Identify which cell holds the provided text, then report its [x, y] central coordinate. 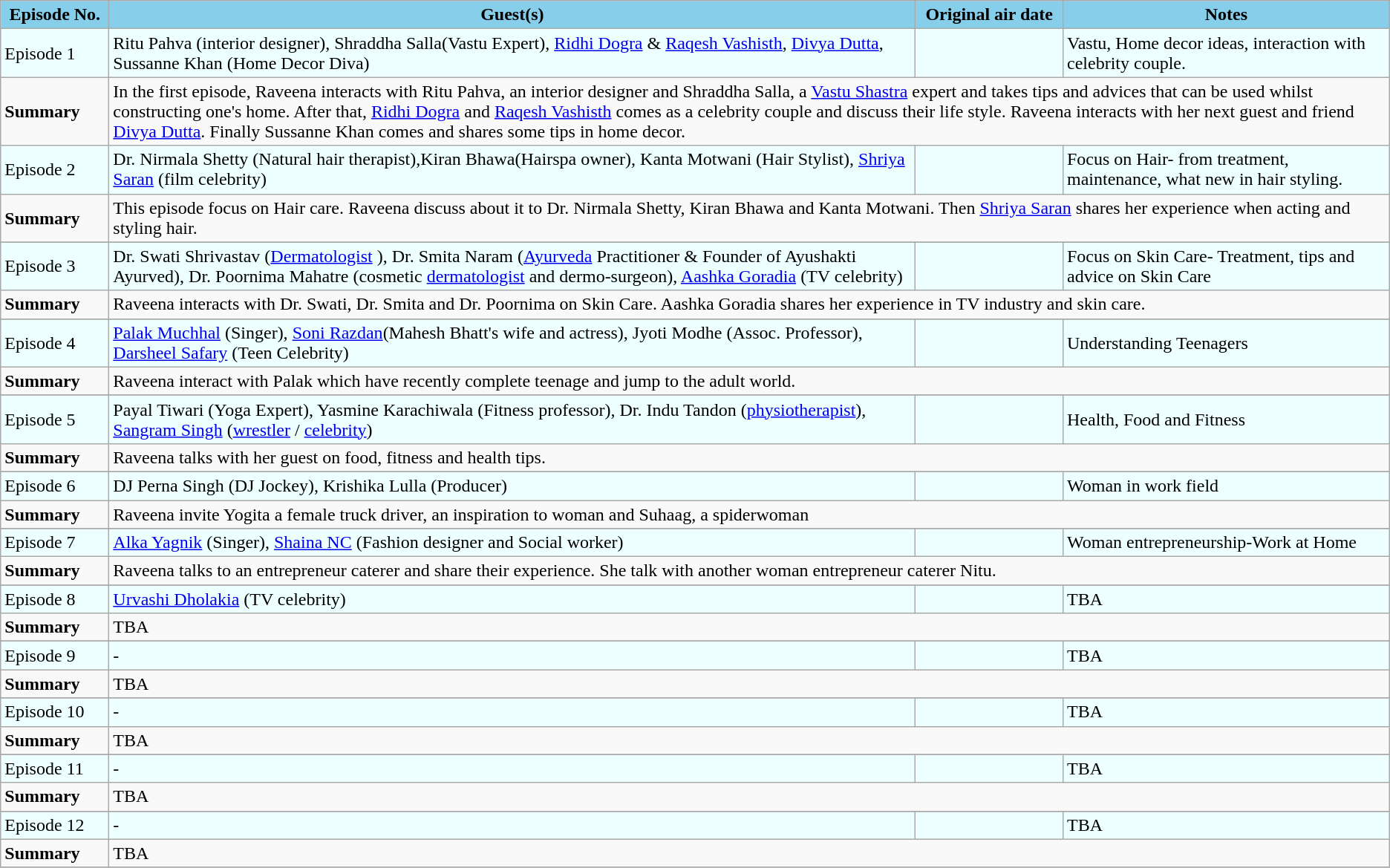
Episode 2 [55, 169]
Payal Tiwari (Yoga Expert), Yasmine Karachiwala (Fitness professor), Dr. Indu Tandon (physiotherapist), Sangram Singh (wrestler / celebrity) [512, 419]
Alka Yagnik (Singer), Shaina NC (Fashion designer and Social worker) [512, 543]
Raveena interact with Palak which have recently complete teenage and jump to the adult world. [749, 381]
Notes [1226, 15]
Episode 4 [55, 343]
Raveena interacts with Dr. Swati, Dr. Smita and Dr. Poornima on Skin Care. Aashka Goradia shares her experience in TV industry and skin care. [749, 304]
Raveena talks with her guest on food, fitness and health tips. [749, 457]
Woman entrepreneurship-Work at Home [1226, 543]
Episode 1 [55, 53]
Woman in work field [1226, 486]
Raveena invite Yogita a female truck driver, an inspiration to woman and Suhaag, a spiderwoman [749, 515]
Episode 5 [55, 419]
Understanding Teenagers [1226, 343]
Episode 11 [55, 769]
Episode 8 [55, 599]
Raveena talks to an entrepreneur caterer and share their experience. She talk with another woman entrepreneur caterer Nitu. [749, 571]
Episode 12 [55, 825]
Dr. Nirmala Shetty (Natural hair therapist),Kiran Bhawa(Hairspa owner), Kanta Motwani (Hair Stylist), Shriya Saran (film celebrity) [512, 169]
Episode 3 [55, 266]
Health, Food and Fitness [1226, 419]
Palak Muchhal (Singer), Soni Razdan(Mahesh Bhatt's wife and actress), Jyoti Modhe (Assoc. Professor), Darsheel Safary (Teen Celebrity) [512, 343]
Episode 6 [55, 486]
Guest(s) [512, 15]
Original air date [989, 15]
Episode 7 [55, 543]
Episode 9 [55, 656]
Episode 10 [55, 712]
Ritu Pahva (interior designer), Shraddha Salla(Vastu Expert), Ridhi Dogra & Raqesh Vashisth, Divya Dutta, Sussanne Khan (Home Decor Diva) [512, 53]
DJ Perna Singh (DJ Jockey), Krishika Lulla (Producer) [512, 486]
Vastu, Home decor ideas, interaction with celebrity couple. [1226, 53]
Urvashi Dholakia (TV celebrity) [512, 599]
Focus on Skin Care- Treatment, tips and advice on Skin Care [1226, 266]
Focus on Hair- from treatment, maintenance, what new in hair styling. [1226, 169]
Episode No. [55, 15]
